Capture the cell that displays the provided text and extract its (X, Y) central coordinate. 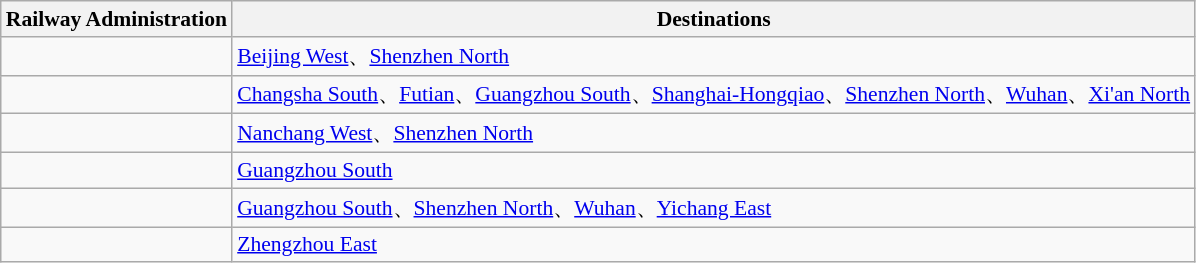
Guangzhou South、Shenzhen North、Wuhan、Yichang East (714, 208)
Railway Administration (116, 19)
Destinations (714, 19)
Nanchang West、Shenzhen North (714, 134)
Guangzhou South (714, 171)
Changsha South、Futian、Guangzhou South、Shanghai-Hongqiao、Shenzhen North、Wuhan、Xi'an North (714, 94)
Zhengzhou East (714, 245)
Beijing West、Shenzhen North (714, 56)
